Output the [X, Y] coordinate of the center of the cell containing the given text.  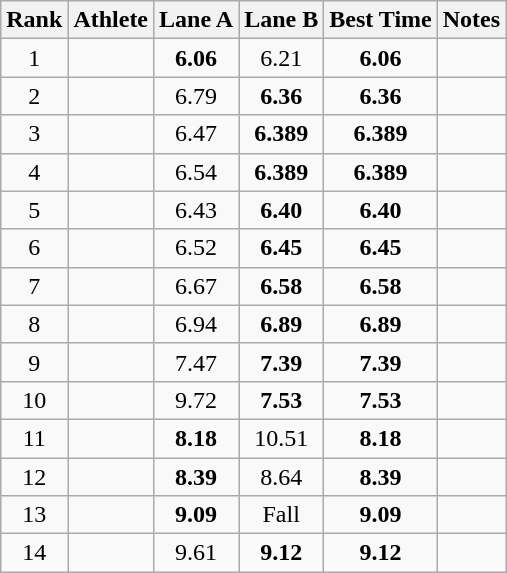
13 [34, 515]
12 [34, 477]
6.79 [196, 96]
Fall [282, 515]
Lane A [196, 20]
2 [34, 96]
3 [34, 134]
10 [34, 400]
6.94 [196, 324]
6.43 [196, 210]
6 [34, 248]
6.67 [196, 286]
14 [34, 553]
Athlete [111, 20]
6.54 [196, 172]
5 [34, 210]
8 [34, 324]
1 [34, 58]
4 [34, 172]
9 [34, 362]
Notes [471, 20]
Rank [34, 20]
7.47 [196, 362]
6.21 [282, 58]
6.47 [196, 134]
6.52 [196, 248]
7 [34, 286]
Best Time [381, 20]
11 [34, 438]
Lane B [282, 20]
9.61 [196, 553]
10.51 [282, 438]
8.64 [282, 477]
9.72 [196, 400]
